Find where the given text appears and provide that cell's center as (x, y) coordinate. 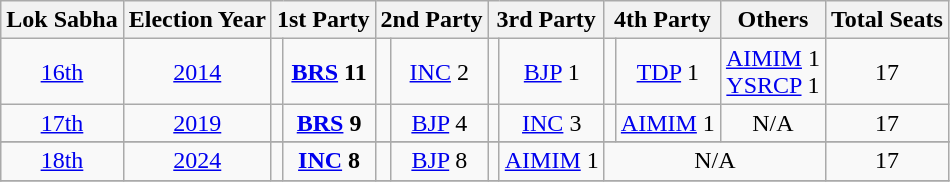
18th (62, 161)
AIMIM 1YSRCP 1 (772, 72)
INC 8 (329, 161)
Election Year (197, 20)
Others (772, 20)
2nd Party (432, 20)
17th (62, 123)
Total Seats (886, 20)
16th (62, 72)
4th Party (662, 20)
BJP 1 (552, 72)
2014 (197, 72)
BRS 11 (329, 72)
INC 3 (552, 123)
3rd Party (546, 20)
BRS 9 (329, 123)
2024 (197, 161)
TDP 1 (668, 72)
1st Party (323, 20)
BJP 8 (439, 161)
INC 2 (439, 72)
Lok Sabha (62, 20)
2019 (197, 123)
BJP 4 (439, 123)
